Detect which cell encompasses the target text, then output its [x, y] center coordinate. 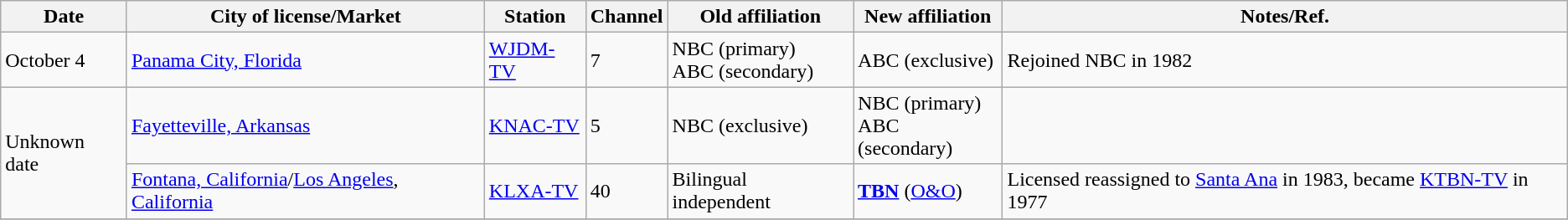
Fontana, California/Los Angeles, California [305, 191]
Bilingual independent [761, 191]
ABC (exclusive) [928, 60]
Date [64, 17]
TBN (O&O) [928, 191]
WJDM-TV [534, 60]
Rejoined NBC in 1982 [1285, 60]
7 [627, 60]
NBC (exclusive) [761, 125]
Licensed reassigned to Santa Ana in 1983, became KTBN-TV in 1977 [1285, 191]
Panama City, Florida [305, 60]
October 4 [64, 60]
Notes/Ref. [1285, 17]
5 [627, 125]
City of license/Market [305, 17]
Fayetteville, Arkansas [305, 125]
Station [534, 17]
Unknown date [64, 152]
New affiliation [928, 17]
Channel [627, 17]
KNAC-TV [534, 125]
KLXA-TV [534, 191]
Old affiliation [761, 17]
40 [627, 191]
